Return the (X, Y) coordinate for the center point of the cell that contains the specified text.  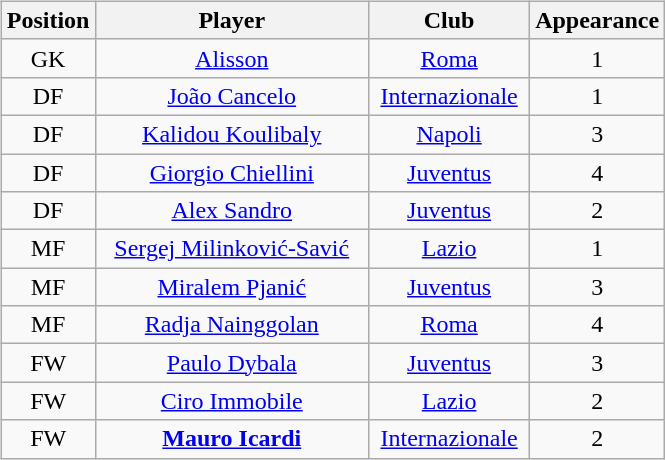
Sergej Milinković-Savić (232, 249)
Player (232, 20)
Mauro Icardi (232, 439)
Paulo Dybala (232, 363)
Radja Nainggolan (232, 325)
GK (48, 58)
Kalidou Koulibaly (232, 134)
Alisson (232, 58)
João Cancelo (232, 96)
Position (48, 20)
Club (450, 20)
Napoli (450, 134)
Ciro Immobile (232, 401)
Appearance (598, 20)
Miralem Pjanić (232, 287)
Giorgio Chiellini (232, 173)
Alex Sandro (232, 211)
